Provide the [x, y] coordinate of the cell's center where the given text is located.  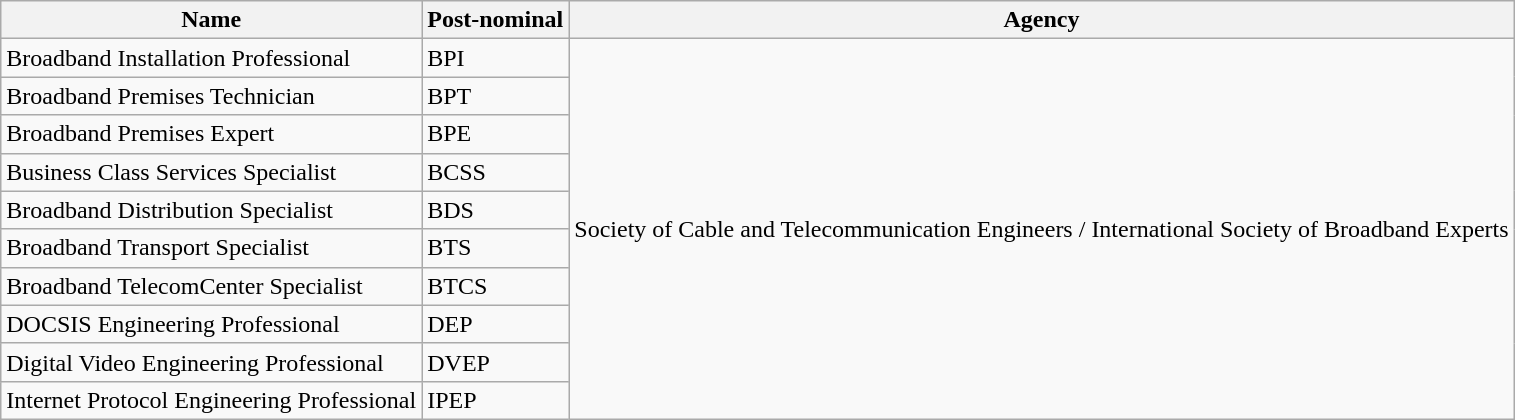
BTS [496, 248]
Broadband Installation Professional [212, 58]
BPE [496, 134]
BPI [496, 58]
BDS [496, 210]
Internet Protocol Engineering Professional [212, 400]
DVEP [496, 362]
Broadband Premises Expert [212, 134]
BCSS [496, 172]
Name [212, 20]
DEP [496, 324]
Agency [1042, 20]
Business Class Services Specialist [212, 172]
Broadband Distribution Specialist [212, 210]
IPEP [496, 400]
Broadband TelecomCenter Specialist [212, 286]
Post-nominal [496, 20]
Society of Cable and Telecommunication Engineers / International Society of Broadband Experts [1042, 230]
Broadband Transport Specialist [212, 248]
BTCS [496, 286]
Broadband Premises Technician [212, 96]
DOCSIS Engineering Professional [212, 324]
BPT [496, 96]
Digital Video Engineering Professional [212, 362]
